Detect which cell encompasses the target text, then output its (x, y) center coordinate. 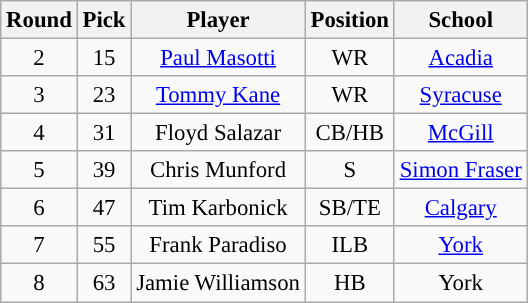
55 (104, 245)
CB/HB (350, 133)
6 (39, 208)
HB (350, 283)
Chris Munford (218, 170)
SB/TE (350, 208)
Calgary (460, 208)
Simon Fraser (460, 170)
Position (350, 20)
School (460, 20)
Jamie Williamson (218, 283)
47 (104, 208)
63 (104, 283)
Tommy Kane (218, 95)
Syracuse (460, 95)
5 (39, 170)
4 (39, 133)
Round (39, 20)
McGill (460, 133)
23 (104, 95)
Acadia (460, 58)
Floyd Salazar (218, 133)
Pick (104, 20)
2 (39, 58)
Tim Karbonick (218, 208)
15 (104, 58)
Player (218, 20)
S (350, 170)
3 (39, 95)
8 (39, 283)
31 (104, 133)
Frank Paradiso (218, 245)
39 (104, 170)
ILB (350, 245)
Paul Masotti (218, 58)
7 (39, 245)
